Detect which cell encompasses the target text, then output its [x, y] center coordinate. 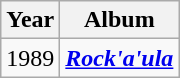
1989 [30, 58]
Rock'a'ula [120, 58]
Album [120, 20]
Year [30, 20]
